From the cell containing the given text, extract its center point as [X, Y] coordinate. 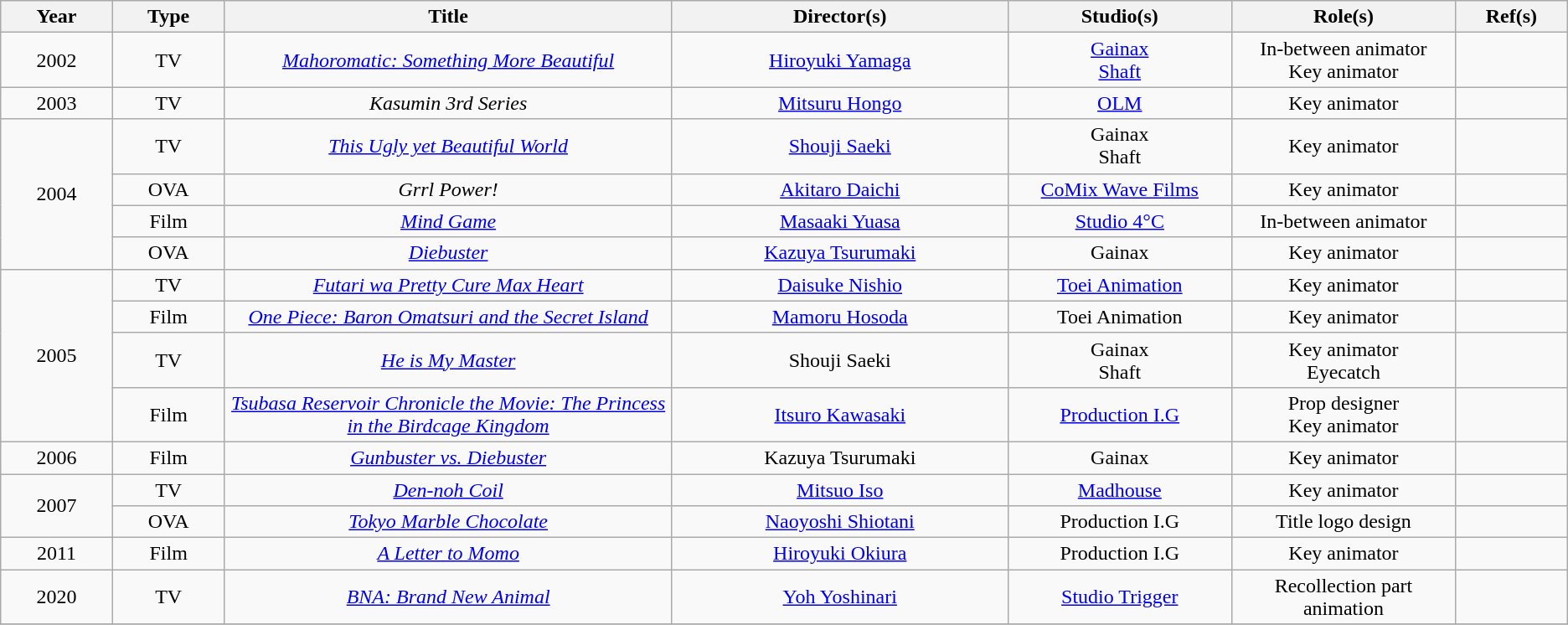
Recollection part animation [1344, 597]
Tsubasa Reservoir Chronicle the Movie: The Princess in the Birdcage Kingdom [448, 414]
Mahoromatic: Something More Beautiful [448, 60]
He is My Master [448, 360]
Year [57, 17]
Madhouse [1119, 490]
Masaaki Yuasa [839, 221]
Mitsuru Hongo [839, 103]
Type [168, 17]
2007 [57, 506]
Mitsuo Iso [839, 490]
In-between animator [1344, 221]
2005 [57, 355]
A Letter to Momo [448, 554]
Studio Trigger [1119, 597]
Gunbuster vs. Diebuster [448, 457]
2006 [57, 457]
Akitaro Daichi [839, 189]
Hiroyuki Okiura [839, 554]
Mamoru Hosoda [839, 317]
OLM [1119, 103]
Key animatorEyecatch [1344, 360]
2004 [57, 194]
BNA: Brand New Animal [448, 597]
Ref(s) [1512, 17]
Grrl Power! [448, 189]
Kasumin 3rd Series [448, 103]
Studio(s) [1119, 17]
One Piece: Baron Omatsuri and the Secret Island [448, 317]
CoMix Wave Films [1119, 189]
Director(s) [839, 17]
This Ugly yet Beautiful World [448, 146]
Role(s) [1344, 17]
Diebuster [448, 253]
2002 [57, 60]
Den-noh Coil [448, 490]
2020 [57, 597]
2011 [57, 554]
Hiroyuki Yamaga [839, 60]
Mind Game [448, 221]
2003 [57, 103]
Yoh Yoshinari [839, 597]
Futari wa Pretty Cure Max Heart [448, 285]
Naoyoshi Shiotani [839, 522]
Studio 4°C [1119, 221]
Title [448, 17]
Title logo design [1344, 522]
Prop designerKey animator [1344, 414]
Daisuke Nishio [839, 285]
Tokyo Marble Chocolate [448, 522]
Itsuro Kawasaki [839, 414]
In-between animatorKey animator [1344, 60]
